Extract the [X, Y] coordinate from the center of the cell holding the provided text.  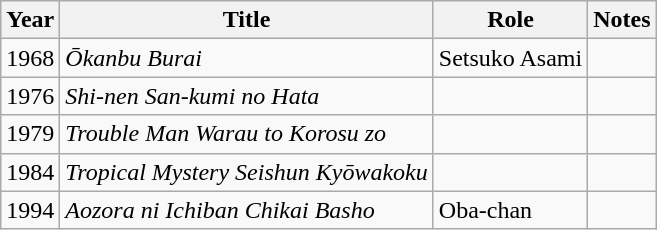
Setsuko Asami [510, 58]
Ōkanbu Burai [246, 58]
Oba-chan [510, 210]
1976 [30, 96]
1968 [30, 58]
Shi-nen San-kumi no Hata [246, 96]
Tropical Mystery Seishun Kyōwakoku [246, 172]
Aozora ni Ichiban Chikai Basho [246, 210]
1984 [30, 172]
Role [510, 20]
1979 [30, 134]
Trouble Man Warau to Korosu zo [246, 134]
Notes [622, 20]
1994 [30, 210]
Title [246, 20]
Year [30, 20]
